Search for the cell housing the specified text and yield its [X, Y] center coordinate. 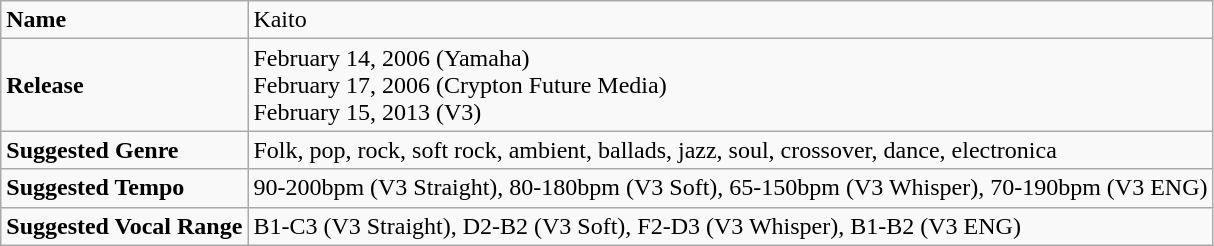
February 14, 2006 (Yamaha)February 17, 2006 (Crypton Future Media)February 15, 2013 (V3) [730, 85]
Suggested Vocal Range [124, 226]
90-200bpm (V3 Straight), 80-180bpm (V3 Soft), 65-150bpm (V3 Whisper), 70-190bpm (V3 ENG) [730, 188]
Name [124, 20]
Suggested Genre [124, 150]
Kaito [730, 20]
B1-C3 (V3 Straight), D2-B2 (V3 Soft), F2-D3 (V3 Whisper), B1-B2 (V3 ENG) [730, 226]
Folk, pop, rock, soft rock, ambient, ballads, jazz, soul, crossover, dance, electronica [730, 150]
Release [124, 85]
Suggested Tempo [124, 188]
